Search for the cell housing the specified text and yield its [x, y] center coordinate. 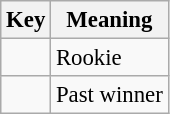
Rookie [110, 58]
Meaning [110, 20]
Key [26, 20]
Past winner [110, 95]
